From the cell containing the given text, extract its center point as (X, Y) coordinate. 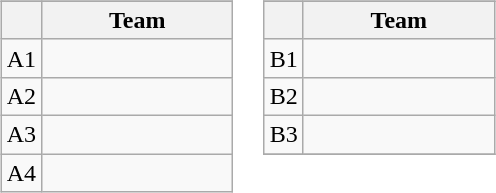
B2 (284, 96)
A4 (21, 173)
A3 (21, 134)
A1 (21, 58)
B3 (284, 134)
A2 (21, 96)
B1 (284, 58)
